Detect which cell encompasses the target text, then output its (x, y) center coordinate. 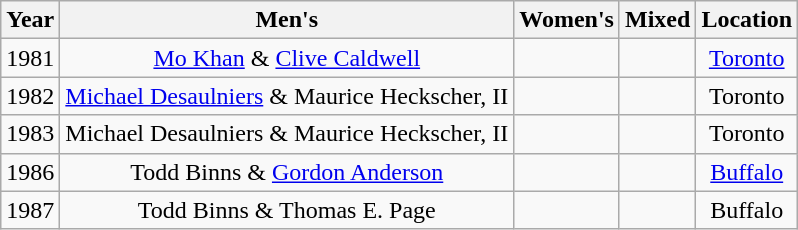
Mixed (657, 20)
Todd Binns & Thomas E. Page (287, 210)
Mo Khan & Clive Caldwell (287, 58)
1982 (30, 96)
1986 (30, 172)
Men's (287, 20)
1983 (30, 134)
Location (747, 20)
Todd Binns & Gordon Anderson (287, 172)
1987 (30, 210)
Year (30, 20)
Women's (567, 20)
1981 (30, 58)
